Detect which cell encompasses the target text, then output its [x, y] center coordinate. 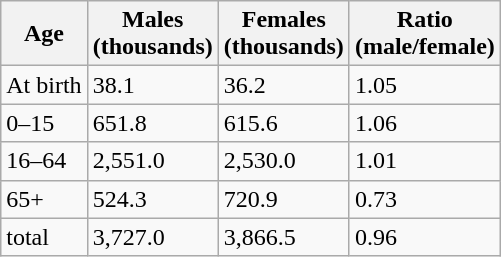
1.01 [424, 161]
720.9 [284, 199]
2,551.0 [152, 161]
Males(thousands) [152, 34]
Females(thousands) [284, 34]
At birth [44, 85]
2,530.0 [284, 161]
0.73 [424, 199]
524.3 [152, 199]
Age [44, 34]
36.2 [284, 85]
3,727.0 [152, 237]
65+ [44, 199]
3,866.5 [284, 237]
0–15 [44, 123]
1.06 [424, 123]
1.05 [424, 85]
total [44, 237]
38.1 [152, 85]
Ratio(male/female) [424, 34]
651.8 [152, 123]
615.6 [284, 123]
0.96 [424, 237]
16–64 [44, 161]
